Identify which cell holds the provided text, then report its (X, Y) central coordinate. 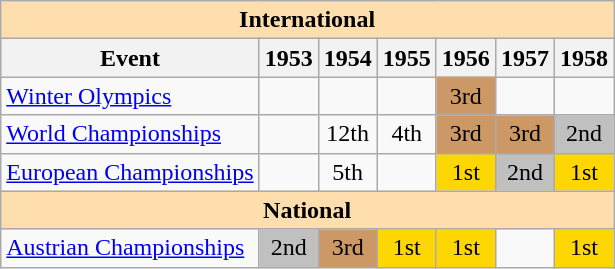
National (308, 210)
World Championships (130, 134)
Winter Olympics (130, 96)
1954 (348, 58)
4th (406, 134)
European Championships (130, 172)
1953 (288, 58)
Austrian Championships (130, 248)
5th (348, 172)
12th (348, 134)
1956 (466, 58)
1955 (406, 58)
International (308, 20)
1958 (584, 58)
1957 (524, 58)
Event (130, 58)
